Return the (X, Y) coordinate for the center point of the cell that contains the specified text.  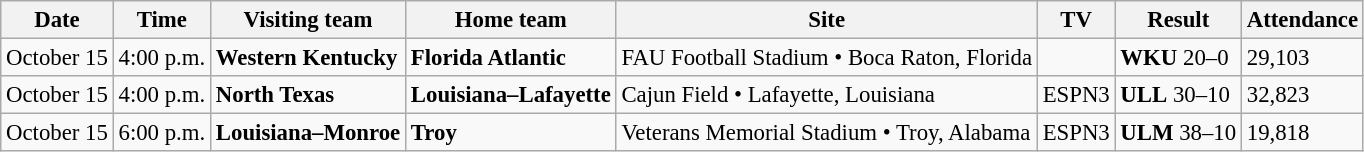
Western Kentucky (308, 58)
Veterans Memorial Stadium • Troy, Alabama (826, 133)
Louisiana–Monroe (308, 133)
29,103 (1302, 58)
Florida Atlantic (512, 58)
Result (1178, 20)
TV (1076, 20)
ULM 38–10 (1178, 133)
Site (826, 20)
19,818 (1302, 133)
Home team (512, 20)
6:00 p.m. (162, 133)
Time (162, 20)
Attendance (1302, 20)
Cajun Field • Lafayette, Louisiana (826, 95)
32,823 (1302, 95)
ULL 30–10 (1178, 95)
FAU Football Stadium • Boca Raton, Florida (826, 58)
Visiting team (308, 20)
North Texas (308, 95)
Date (57, 20)
WKU 20–0 (1178, 58)
Louisiana–Lafayette (512, 95)
Troy (512, 133)
